Find where the given text appears and provide that cell's center as [x, y] coordinate. 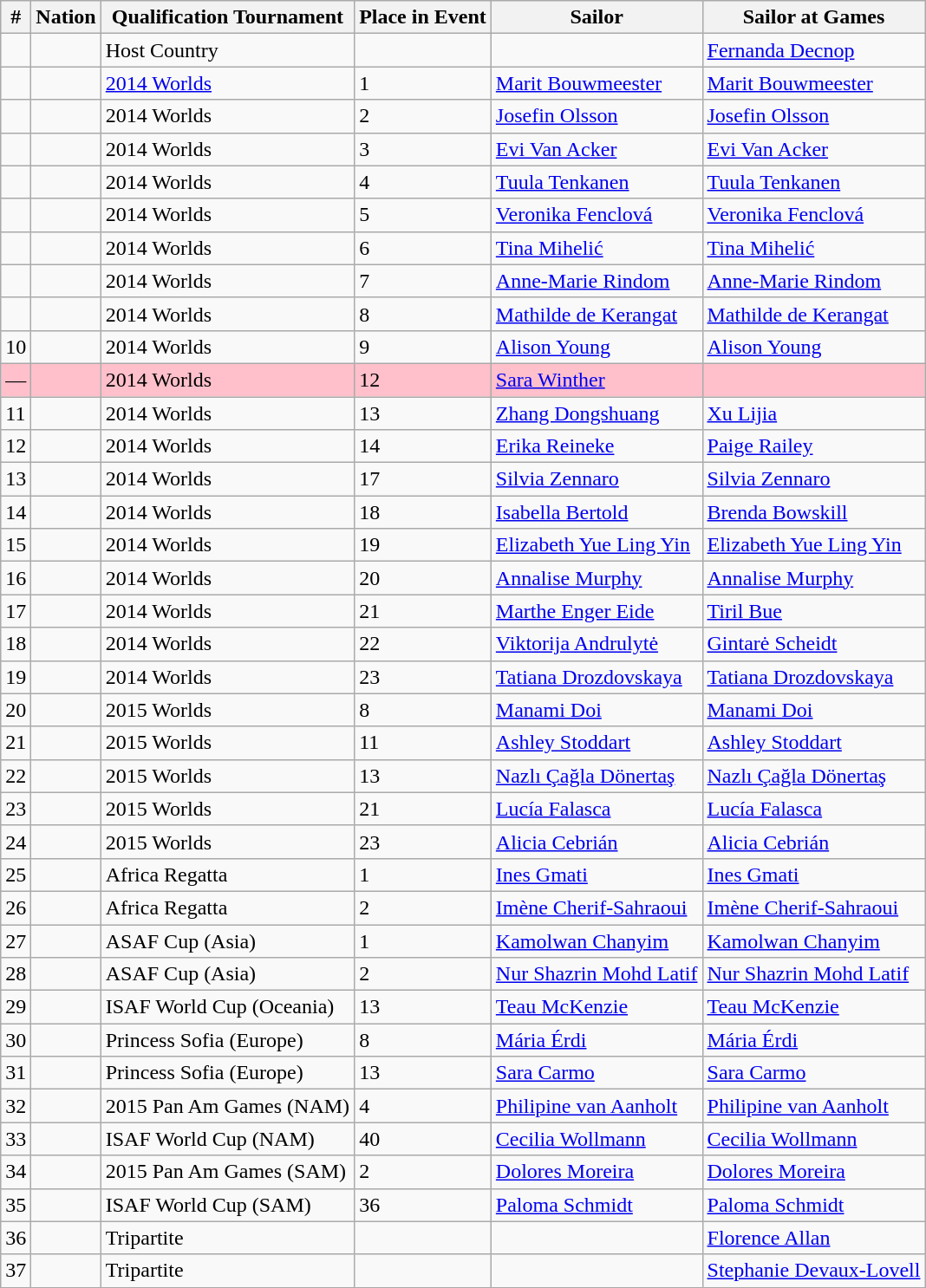
Host Country [227, 50]
25 [16, 875]
Place in Event [423, 17]
3 [423, 149]
Gintarė Scheidt [813, 644]
ISAF World Cup (SAM) [227, 1205]
15 [16, 545]
24 [16, 842]
35 [16, 1205]
26 [16, 907]
Viktorija Andrulytė [597, 644]
33 [16, 1139]
6 [423, 248]
# [16, 17]
40 [423, 1139]
37 [16, 1271]
28 [16, 974]
29 [16, 1007]
Paige Railey [813, 446]
34 [16, 1172]
Qualification Tournament [227, 17]
Xu Lijia [813, 413]
32 [16, 1106]
9 [423, 347]
10 [16, 347]
Tiril Bue [813, 611]
Sailor [597, 17]
Erika Reineke [597, 446]
Sara Winther [597, 380]
Florence Allan [813, 1238]
27 [16, 940]
31 [16, 1073]
Zhang Dongshuang [597, 413]
30 [16, 1040]
Stephanie Devaux-Lovell [813, 1271]
Brenda Bowskill [813, 512]
Sailor at Games [813, 17]
2015 Pan Am Games (SAM) [227, 1172]
Fernanda Decnop [813, 50]
16 [16, 578]
Isabella Bertold [597, 512]
Nation [66, 17]
— [16, 380]
ISAF World Cup (Oceania) [227, 1007]
5 [423, 215]
ISAF World Cup (NAM) [227, 1139]
Marthe Enger Eide [597, 611]
2015 Pan Am Games (NAM) [227, 1106]
7 [423, 281]
